Provide the (X, Y) coordinate of the cell's center where the given text is located.  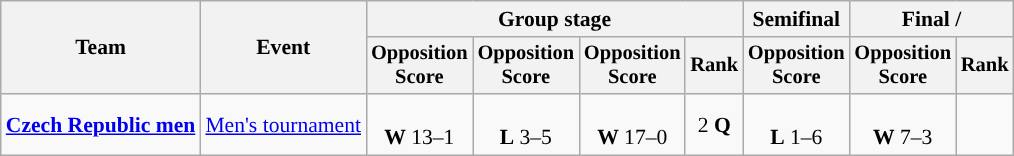
Team (101, 48)
W 13–1 (419, 124)
Men's tournament (283, 124)
L 1–6 (796, 124)
2 Q (714, 124)
Group stage (554, 19)
W 7–3 (902, 124)
Semifinal (796, 19)
W 17–0 (632, 124)
Czech Republic men (101, 124)
Final / (931, 19)
L 3–5 (526, 124)
Event (283, 48)
